From the cell containing the given text, extract its center point as (X, Y) coordinate. 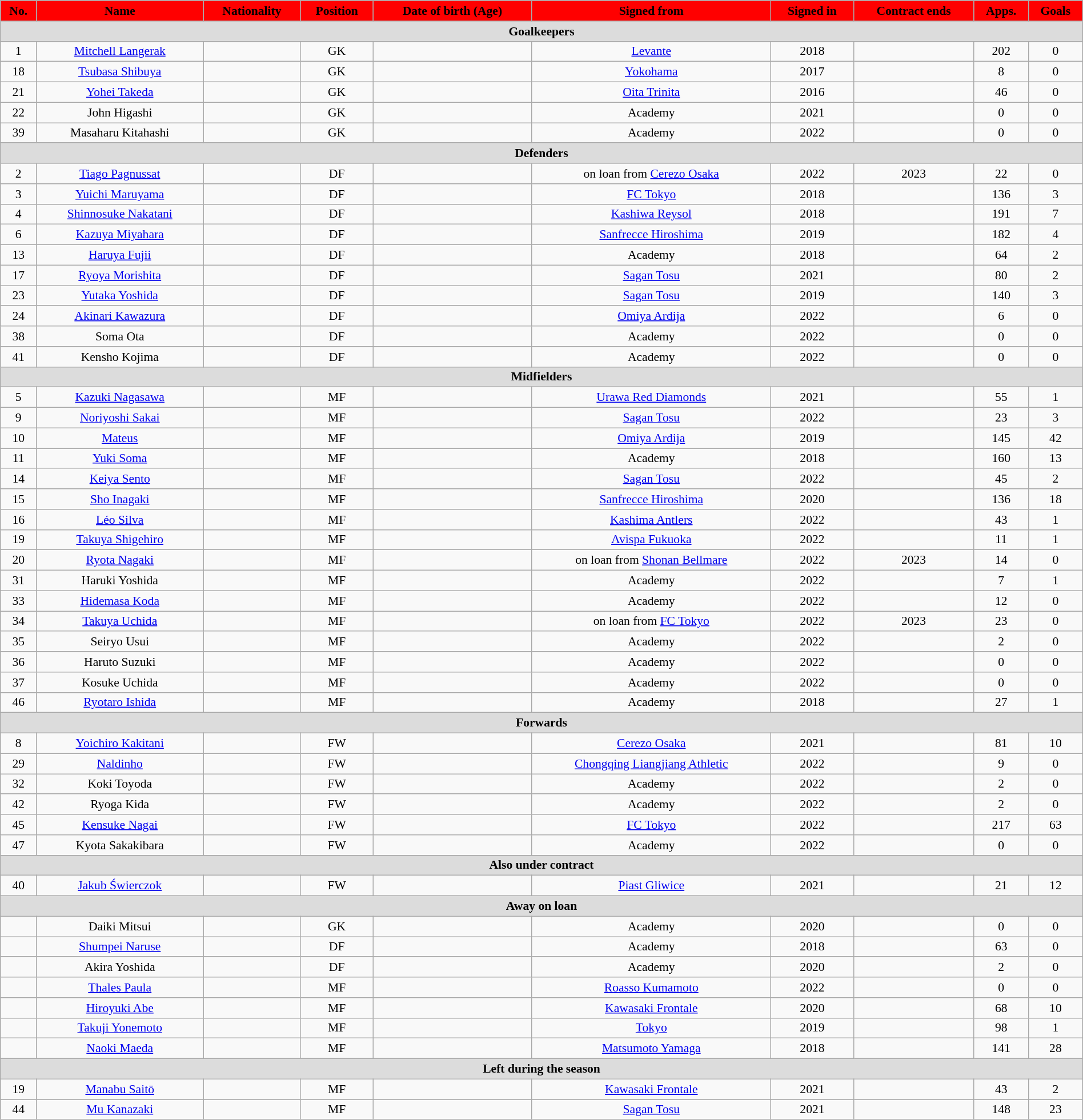
33 (18, 601)
Oita Trinita (651, 93)
24 (18, 316)
Date of birth (Age) (452, 11)
on loan from FC Tokyo (651, 621)
Also under contract (541, 865)
Thales Paula (120, 987)
47 (18, 845)
140 (1001, 296)
Akinari Kawazura (120, 316)
Yoichiro Kakitani (120, 744)
Soma Ota (120, 336)
Tsubasa Shibuya (120, 72)
Mu Kanazaki (120, 1110)
Sho Inagaki (120, 499)
34 (18, 621)
Name (120, 11)
141 (1001, 1049)
Forwards (541, 723)
Akira Yoshida (120, 968)
Piast Gliwice (651, 886)
160 (1001, 459)
Nationality (252, 11)
Seiryo Usui (120, 642)
41 (18, 357)
Kazuki Nagasawa (120, 398)
Noriyoshi Sakai (120, 418)
27 (1001, 702)
191 (1001, 214)
80 (1001, 275)
Daiki Mitsui (120, 926)
202 (1001, 51)
Cerezo Osaka (651, 744)
Takuji Yonemoto (120, 1028)
Urawa Red Diamonds (651, 398)
Avispa Fukuoka (651, 540)
Matsumoto Yamaga (651, 1049)
2016 (812, 93)
98 (1001, 1028)
on loan from Shonan Bellmare (651, 560)
29 (18, 764)
Takuya Shigehiro (120, 540)
17 (18, 275)
31 (18, 581)
36 (18, 662)
Ryoga Kida (120, 805)
Haruki Yoshida (120, 581)
Kyota Sakakibara (120, 845)
Position (337, 11)
Hidemasa Koda (120, 601)
68 (1001, 1008)
Shumpei Naruse (120, 947)
Haruya Fujii (120, 255)
Koki Toyoda (120, 784)
Mateus (120, 438)
Tokyo (651, 1028)
Defenders (541, 154)
145 (1001, 438)
Contract ends (914, 11)
on loan from Cerezo Osaka (651, 174)
Signed from (651, 11)
Kashiwa Reysol (651, 214)
Yuki Soma (120, 459)
Shinnosuke Nakatani (120, 214)
Manabu Saitō (120, 1089)
Kensho Kojima (120, 357)
148 (1001, 1110)
Jakub Świerczok (120, 886)
16 (18, 520)
55 (1001, 398)
Naoki Maeda (120, 1049)
Yuichi Maruyama (120, 194)
217 (1001, 825)
81 (1001, 744)
Signed in (812, 11)
64 (1001, 255)
Away on loan (541, 906)
37 (18, 683)
Naldinho (120, 764)
32 (18, 784)
38 (18, 336)
Yokohama (651, 72)
Kensuke Nagai (120, 825)
Levante (651, 51)
Goals (1056, 11)
Hiroyuki Abe (120, 1008)
28 (1056, 1049)
Haruto Suzuki (120, 662)
Kazuya Miyahara (120, 235)
Left during the season (541, 1069)
Keiya Sento (120, 479)
Goalkeepers (541, 31)
Chongqing Liangjiang Athletic (651, 764)
2017 (812, 72)
Kosuke Uchida (120, 683)
No. (18, 11)
Takuya Uchida (120, 621)
Roasso Kumamoto (651, 987)
John Higashi (120, 113)
182 (1001, 235)
Yutaka Yoshida (120, 296)
Tiago Pagnussat (120, 174)
Ryoya Morishita (120, 275)
Mitchell Langerak (120, 51)
Léo Silva (120, 520)
Midfielders (541, 377)
Apps. (1001, 11)
Ryotaro Ishida (120, 702)
Yohei Takeda (120, 93)
Kashima Antlers (651, 520)
35 (18, 642)
39 (18, 133)
44 (18, 1110)
Masaharu Kitahashi (120, 133)
Ryota Nagaki (120, 560)
15 (18, 499)
20 (18, 560)
40 (18, 886)
5 (18, 398)
